Return [X, Y] of the center of cell containing provided text 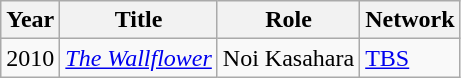
Role [288, 20]
Noi Kasahara [288, 58]
The Wallflower [139, 58]
2010 [30, 58]
Title [139, 20]
Year [30, 20]
TBS [410, 58]
Network [410, 20]
